For the text-containing cell, return its midpoint in (x, y) coordinate format. 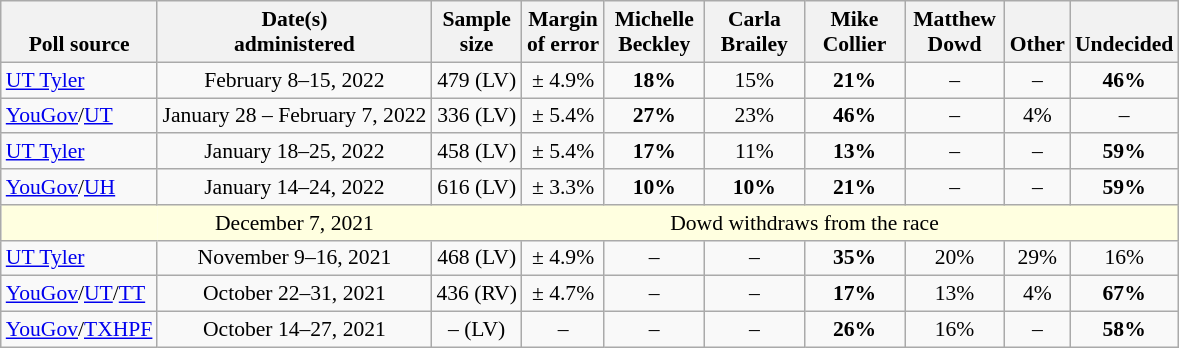
Dowd withdraws from the race (804, 223)
458 (LV) (476, 152)
November 9–16, 2021 (294, 258)
67% (1124, 294)
26% (854, 330)
27% (654, 116)
18% (654, 80)
616 (LV) (476, 187)
YouGov/UT/TT (80, 294)
January 14–24, 2022 (294, 187)
58% (1124, 330)
Poll source (80, 32)
11% (754, 152)
29% (1038, 258)
468 (LV) (476, 258)
± 4.7% (563, 294)
YouGov/UT (80, 116)
MichelleBeckley (654, 32)
YouGov/TXHPF (80, 330)
479 (LV) (476, 80)
336 (LV) (476, 116)
Undecided (1124, 32)
CarlaBrailey (754, 32)
± 3.3% (563, 187)
15% (754, 80)
Date(s)administered (294, 32)
February 8–15, 2022 (294, 80)
35% (854, 258)
Marginof error (563, 32)
October 22–31, 2021 (294, 294)
December 7, 2021 (294, 223)
January 18–25, 2022 (294, 152)
Samplesize (476, 32)
– (LV) (476, 330)
MatthewDowd (955, 32)
20% (955, 258)
MikeCollier (854, 32)
YouGov/UH (80, 187)
October 14–27, 2021 (294, 330)
23% (754, 116)
Other (1038, 32)
436 (RV) (476, 294)
January 28 – February 7, 2022 (294, 116)
